Search for the cell housing the specified text and yield its [X, Y] center coordinate. 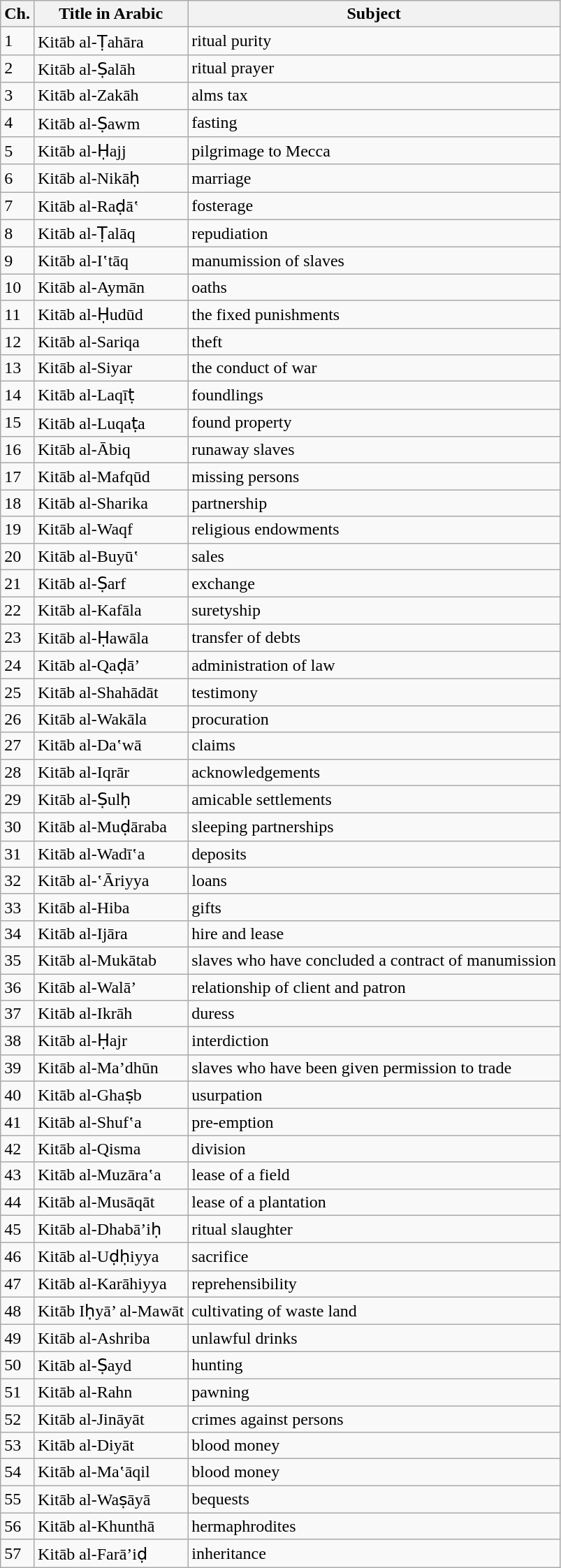
Kitāb al-Ṣarf [110, 583]
deposits [374, 854]
Kitāb al-Ṭahāra [110, 41]
Kitāb al-Wadī‛a [110, 854]
Kitāb al-Kafāla [110, 611]
reprehensibility [374, 1284]
Kitāb al-Ṣalāh [110, 68]
Kitāb al-Ābiq [110, 450]
repudiation [374, 233]
unlawful drinks [374, 1338]
10 [17, 287]
45 [17, 1229]
sales [374, 556]
testimony [374, 692]
ritual slaughter [374, 1229]
crimes against persons [374, 1419]
26 [17, 719]
42 [17, 1149]
Kitāb al-Karāhiyya [110, 1284]
25 [17, 692]
43 [17, 1175]
division [374, 1149]
Kitāb al-Ḥajr [110, 1041]
Kitāb al-Ikrāh [110, 1014]
Kitāb al-Ṭalāq [110, 233]
14 [17, 395]
Kitāb al-Walā’ [110, 987]
Kitāb al-Rahn [110, 1392]
32 [17, 880]
cultivating of waste land [374, 1311]
claims [374, 746]
Kitāb al-Ṣawm [110, 123]
34 [17, 934]
17 [17, 477]
30 [17, 827]
manumission of slaves [374, 261]
relationship of client and patron [374, 987]
22 [17, 611]
Kitāb al-Aymān [110, 287]
37 [17, 1014]
Kitāb al-Shahādāt [110, 692]
Kitāb al-Farā’iḍ [110, 1553]
Kitāb al-Raḍā‛ [110, 206]
pilgrimage to Mecca [374, 151]
56 [17, 1526]
duress [374, 1014]
inheritance [374, 1553]
46 [17, 1257]
marriage [374, 178]
Kitāb al-Waqf [110, 530]
51 [17, 1392]
Kitāb al-Qaḍā’ [110, 665]
runaway slaves [374, 450]
Kitāb al-I‛tāq [110, 261]
13 [17, 368]
exchange [374, 583]
Kitāb al-Ashriba [110, 1338]
Kitāb al-Jināyāt [110, 1419]
Kitāb al-Siyar [110, 368]
15 [17, 423]
missing persons [374, 477]
28 [17, 772]
2 [17, 68]
50 [17, 1365]
Kitāb al-Ḥawāla [110, 638]
Kitāb al-Ijāra [110, 934]
pawning [374, 1392]
hire and lease [374, 934]
Kitāb al-Diyāt [110, 1446]
49 [17, 1338]
Kitāb al-Sharika [110, 503]
ritual purity [374, 41]
Kitāb al-Shuf‛a [110, 1122]
found property [374, 423]
Kitāb al-Waṣāyā [110, 1500]
Kitāb al-Dhabā’iḥ [110, 1229]
Kitāb al-Muzāra‛a [110, 1175]
4 [17, 123]
hunting [374, 1365]
sacrifice [374, 1257]
23 [17, 638]
Kitāb al-‛Āriyya [110, 880]
54 [17, 1472]
the conduct of war [374, 368]
52 [17, 1419]
transfer of debts [374, 638]
21 [17, 583]
Kitāb al-Ma’dhūn [110, 1068]
Kitāb al-Musāqāt [110, 1202]
Kitāb al-Mukātab [110, 960]
suretyship [374, 611]
lease of a plantation [374, 1202]
Kitāb al-Iqrār [110, 772]
Kitāb al-Laqīṭ [110, 395]
5 [17, 151]
amicable settlements [374, 799]
Kitāb al-Qisma [110, 1149]
57 [17, 1553]
Kitāb Iḥyā’ al-Mawāt [110, 1311]
Kitāb al-Ḥajj [110, 151]
Kitāb al-Ṣayd [110, 1365]
fasting [374, 123]
Kitāb al-Buyū‛ [110, 556]
religious endowments [374, 530]
Kitāb al-Muḍāraba [110, 827]
Title in Arabic [110, 14]
12 [17, 342]
7 [17, 206]
acknowledgements [374, 772]
47 [17, 1284]
Kitāb al-Nikāḥ [110, 178]
6 [17, 178]
Kitāb al-Luqaṭa [110, 423]
Kitāb al-Ghaṣb [110, 1095]
administration of law [374, 665]
slaves who have concluded a contract of manumission [374, 960]
40 [17, 1095]
36 [17, 987]
loans [374, 880]
39 [17, 1068]
Kitāb al-Khunthā [110, 1526]
lease of a field [374, 1175]
fosterage [374, 206]
33 [17, 907]
procuration [374, 719]
27 [17, 746]
Kitāb al-Hiba [110, 907]
pre-emption [374, 1122]
48 [17, 1311]
Ch. [17, 14]
Kitāb al-Ṣulḥ [110, 799]
8 [17, 233]
31 [17, 854]
29 [17, 799]
oaths [374, 287]
Kitāb al-Wakāla [110, 719]
19 [17, 530]
Kitāb al-Sariqa [110, 342]
53 [17, 1446]
partnership [374, 503]
Kitāb al-Da‛wā [110, 746]
1 [17, 41]
38 [17, 1041]
alms tax [374, 96]
interdiction [374, 1041]
18 [17, 503]
theft [374, 342]
Kitāb al-Ḥudūd [110, 314]
44 [17, 1202]
55 [17, 1500]
slaves who have been given permission to trade [374, 1068]
ritual prayer [374, 68]
bequests [374, 1500]
Kitāb al-Zakāh [110, 96]
Kitāb al-Ma‛āqil [110, 1472]
hermaphrodites [374, 1526]
24 [17, 665]
Kitāb al-Uḍḥiyya [110, 1257]
9 [17, 261]
gifts [374, 907]
35 [17, 960]
20 [17, 556]
41 [17, 1122]
16 [17, 450]
sleeping partnerships [374, 827]
11 [17, 314]
foundlings [374, 395]
Kitāb al-Mafqūd [110, 477]
3 [17, 96]
the fixed punishments [374, 314]
Subject [374, 14]
usurpation [374, 1095]
